Identify which cell holds the provided text, then report its (x, y) central coordinate. 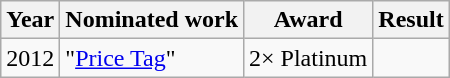
"Price Tag" (152, 58)
Year (30, 20)
Nominated work (152, 20)
Result (411, 20)
2× Platinum (308, 58)
2012 (30, 58)
Award (308, 20)
